Output the (x, y) coordinate of the center of the cell containing the given text.  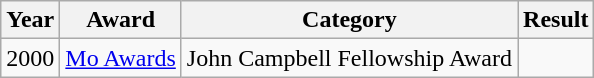
Year (30, 20)
Award (121, 20)
John Campbell Fellowship Award (349, 58)
Category (349, 20)
Result (556, 20)
2000 (30, 58)
Mo Awards (121, 58)
